Determine the (x, y) coordinate at the center of the cell enclosing the given text.  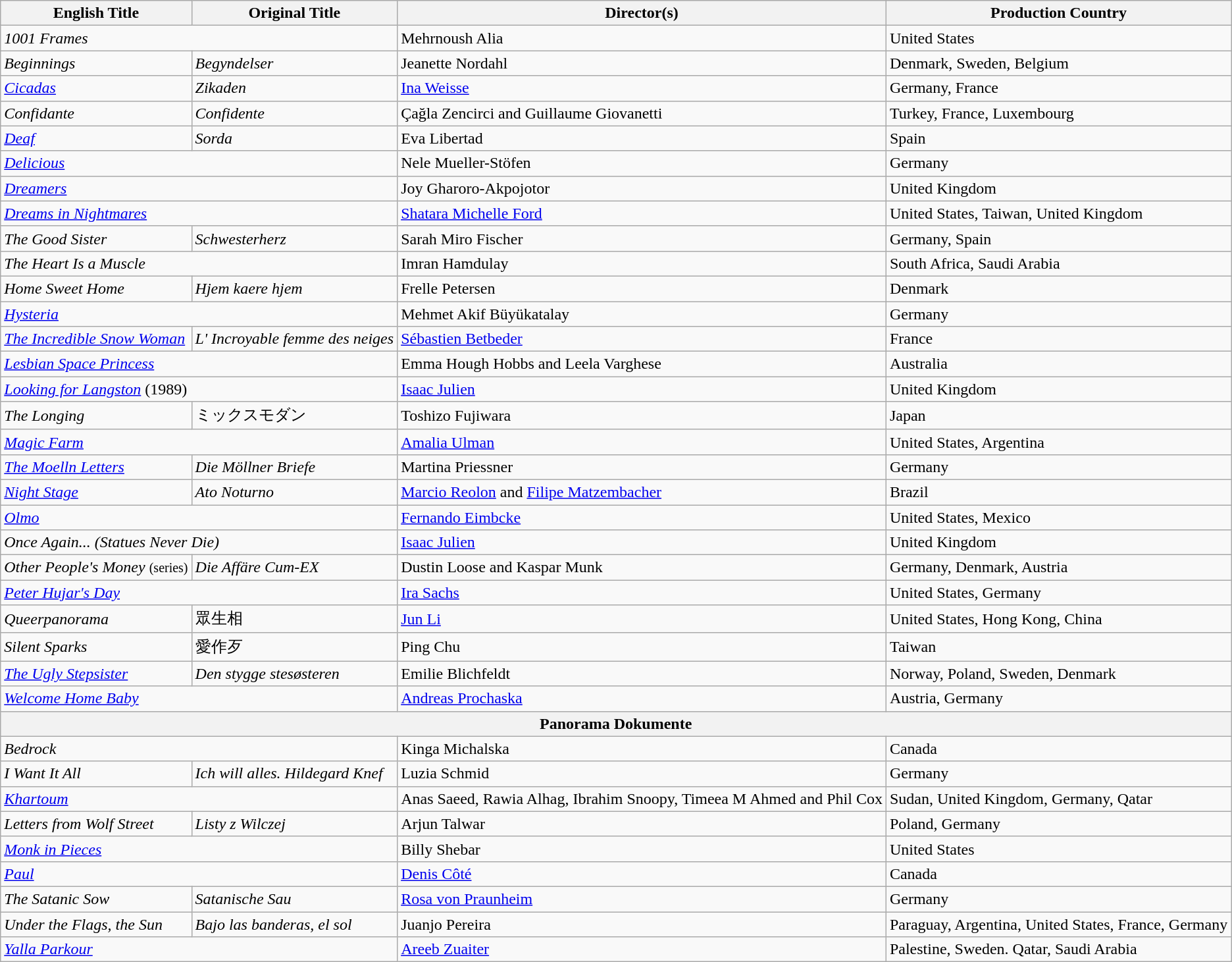
愛作歹 (295, 647)
Begyndelser (295, 63)
Confidante (96, 113)
The Moelln Letters (96, 467)
United States, Taiwan, United Kingdom (1058, 213)
Jun Li (642, 619)
The Heart Is a Muscle (199, 263)
Toshizo Fujiwara (642, 416)
Bedrock (199, 749)
Amalia Ulman (642, 442)
Australia (1058, 364)
Director(s) (642, 13)
Denmark, Sweden, Belgium (1058, 63)
Germany, Denmark, Austria (1058, 568)
Ping Chu (642, 647)
Magic Farm (199, 442)
Ira Sachs (642, 593)
Arjun Talwar (642, 824)
Die Affäre Cum-EX (295, 568)
Martina Priessner (642, 467)
United States, Argentina (1058, 442)
Deaf (96, 138)
Eva Libertad (642, 138)
Çağla Zencirci and Guillaume Giovanetti (642, 113)
1001 Frames (199, 38)
Queerpanorama (96, 619)
Germany, France (1058, 88)
Dreamers (199, 188)
Marcio Reolon and Filipe Matzembacher (642, 492)
The Ugly Stepsister (96, 674)
ミックスモダン (295, 416)
Peter Hujar's Day (199, 593)
Home Sweet Home (96, 288)
Dustin Loose and Kaspar Munk (642, 568)
Andreas Prochaska (642, 699)
Paul (199, 874)
Monk in Pieces (199, 849)
Turkey, France, Luxembourg (1058, 113)
Sorda (295, 138)
Cicadas (96, 88)
Germany, Spain (1058, 238)
Poland, Germany (1058, 824)
Beginnings (96, 63)
Other People's Money (series) (96, 568)
Nele Mueller-Stöfen (642, 163)
Denmark (1058, 288)
Under the Flags, the Sun (96, 924)
Ich will alles. Hildegard Knef (295, 774)
Anas Saeed, Rawia Alhag, Ibrahim Snoopy, Timeea M Ahmed and Phil Cox (642, 799)
Brazil (1058, 492)
Looking for Langston (1989) (199, 389)
Austria, Germany (1058, 699)
L' Incroyable femme des neiges (295, 339)
Schwesterherz (295, 238)
Listy z Wilczej (295, 824)
South Africa, Saudi Arabia (1058, 263)
United States, Germany (1058, 593)
Confidente (295, 113)
眾生相 (295, 619)
Sudan, United Kingdom, Germany, Qatar (1058, 799)
Areeb Zuaiter (642, 949)
Die Möllner Briefe (295, 467)
Luzia Schmid (642, 774)
Panorama Dokumente (616, 724)
Emma Hough Hobbs and Leela Varghese (642, 364)
Joy Gharoro-Akpojotor (642, 188)
Letters from Wolf Street (96, 824)
The Good Sister (96, 238)
Taiwan (1058, 647)
Ina Weisse (642, 88)
Production Country (1058, 13)
Paraguay, Argentina, United States, France, Germany (1058, 924)
Sarah Miro Fischer (642, 238)
Denis Côté (642, 874)
Dreams in Nightmares (199, 213)
Lesbian Space Princess (199, 364)
Once Again... (Statues Never Die) (199, 543)
Olmo (199, 517)
Night Stage (96, 492)
English Title (96, 13)
Kinga Michalska (642, 749)
Satanische Sau (295, 899)
Welcome Home Baby (199, 699)
Bajo las banderas, el sol (295, 924)
Delicious (199, 163)
Hjem kaere hjem (295, 288)
Ato Noturno (295, 492)
Yalla Parkour (199, 949)
Rosa von Praunheim (642, 899)
United States, Hong Kong, China (1058, 619)
Mehmet Akif Büyükatalay (642, 314)
The Satanic Sow (96, 899)
Juanjo Pereira (642, 924)
Jeanette Nordahl (642, 63)
Mehrnoush Alia (642, 38)
Original Title (295, 13)
Den stygge stesøsteren (295, 674)
Hysteria (199, 314)
The Incredible Snow Woman (96, 339)
Japan (1058, 416)
I Want It All (96, 774)
Emilie Blichfeldt (642, 674)
Silent Sparks (96, 647)
Norway, Poland, Sweden, Denmark (1058, 674)
France (1058, 339)
Zikaden (295, 88)
Sébastien Betbeder (642, 339)
Palestine, Sweden. Qatar, Saudi Arabia (1058, 949)
Frelle Petersen (642, 288)
The Longing (96, 416)
Billy Shebar (642, 849)
Khartoum (199, 799)
Spain (1058, 138)
Fernando Eimbcke (642, 517)
United States, Mexico (1058, 517)
Shatara Michelle Ford (642, 213)
Imran Hamdulay (642, 263)
